Search for the cell housing the specified text and yield its (X, Y) center coordinate. 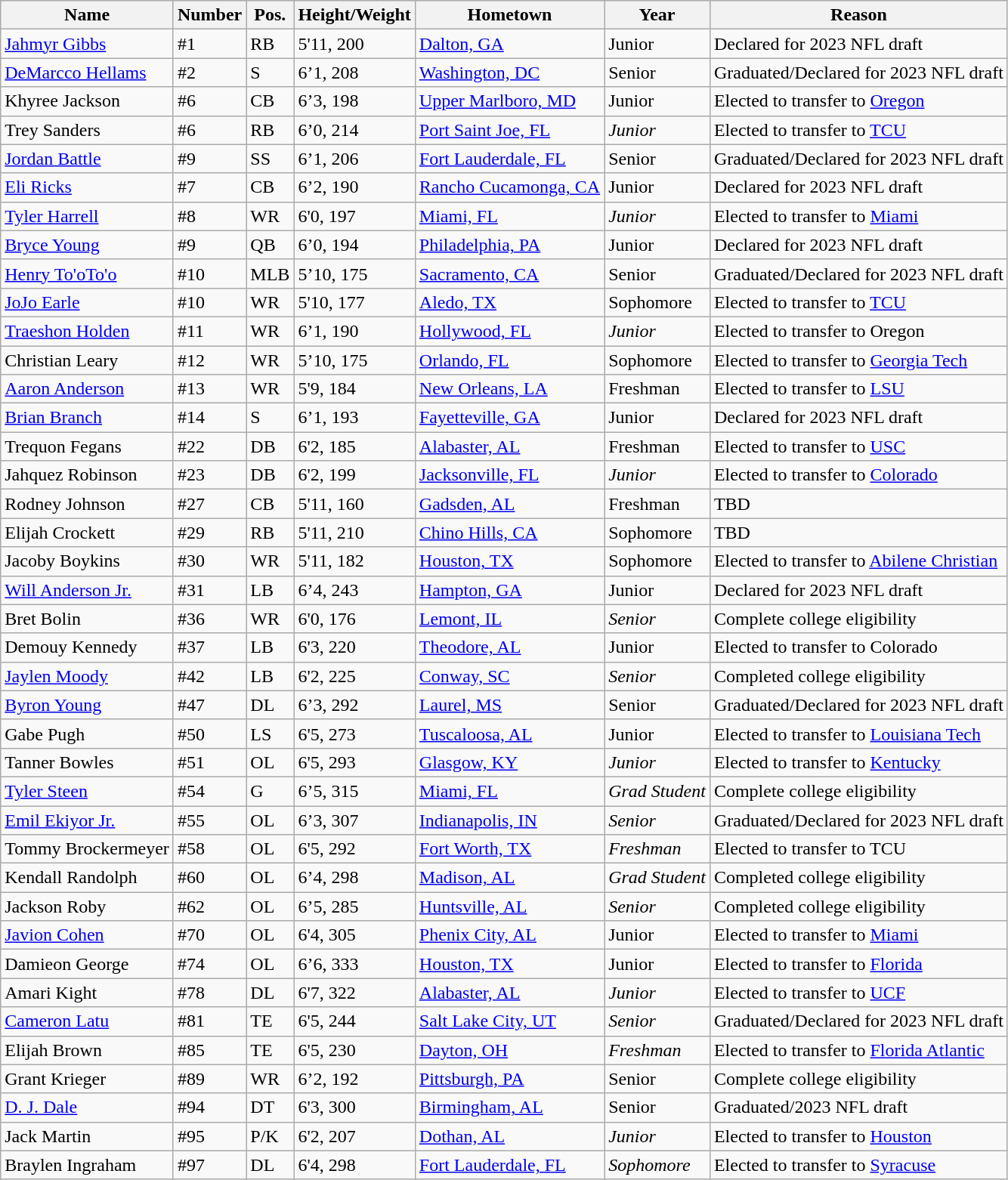
Demouy Kennedy (88, 647)
Elected to transfer to Louisiana Tech (858, 734)
Huntsville, AL (509, 907)
Hometown (509, 15)
#95 (209, 1136)
5'11, 182 (354, 561)
#51 (209, 762)
Name (88, 15)
#60 (209, 878)
Graduated/2023 NFL draft (858, 1107)
P/K (271, 1136)
Washington, DC (509, 73)
6’2, 190 (354, 187)
Birmingham, AL (509, 1107)
Port Saint Joe, FL (509, 130)
6’0, 194 (354, 245)
6'5, 292 (354, 849)
5'11, 200 (354, 44)
Aaron Anderson (88, 389)
Dayton, OH (509, 1050)
Conway, SC (509, 676)
Grant Krieger (88, 1079)
#78 (209, 993)
Philadelphia, PA (509, 245)
#50 (209, 734)
Elijah Brown (88, 1050)
6’6, 333 (354, 964)
Henry To'oTo'o (88, 273)
#22 (209, 446)
Jahmyr Gibbs (88, 44)
Elijah Crockett (88, 533)
#1 (209, 44)
6'5, 273 (354, 734)
6’1, 208 (354, 73)
6’1, 190 (354, 331)
6’1, 193 (354, 418)
#23 (209, 475)
#27 (209, 504)
#29 (209, 533)
Christian Leary (88, 360)
#70 (209, 935)
#13 (209, 389)
Reason (858, 15)
JoJo Earle (88, 302)
Elected to transfer to Syracuse (858, 1165)
Byron Young (88, 705)
Upper Marlboro, MD (509, 101)
#12 (209, 360)
6’3, 198 (354, 101)
Trey Sanders (88, 130)
Eli Ricks (88, 187)
Orlando, FL (509, 360)
Rancho Cucamonga, CA (509, 187)
Kendall Randolph (88, 878)
#97 (209, 1165)
Elected to transfer to Florida (858, 964)
Amari Kight (88, 993)
#31 (209, 590)
Number (209, 15)
Tommy Brockermeyer (88, 849)
Jacoby Boykins (88, 561)
Bryce Young (88, 245)
Will Anderson Jr. (88, 590)
Elected to transfer to LSU (858, 389)
QB (271, 245)
MLB (271, 273)
#81 (209, 1021)
Theodore, AL (509, 647)
#30 (209, 561)
Cameron Latu (88, 1021)
Elected to transfer to Houston (858, 1136)
Rodney Johnson (88, 504)
6'2, 199 (354, 475)
LS (271, 734)
Salt Lake City, UT (509, 1021)
6'4, 298 (354, 1165)
Indianapolis, IN (509, 820)
6'5, 293 (354, 762)
New Orleans, LA (509, 389)
Javion Cohen (88, 935)
6'3, 220 (354, 647)
6'4, 305 (354, 935)
Laurel, MS (509, 705)
Lemont, IL (509, 619)
6’0, 214 (354, 130)
#2 (209, 73)
Jaylen Moody (88, 676)
5'11, 160 (354, 504)
Emil Ekiyor Jr. (88, 820)
D. J. Dale (88, 1107)
SS (271, 159)
Jacksonville, FL (509, 475)
#54 (209, 791)
Chino Hills, CA (509, 533)
#37 (209, 647)
Traeshon Holden (88, 331)
Brian Branch (88, 418)
Tyler Steen (88, 791)
Phenix City, AL (509, 935)
Madison, AL (509, 878)
#85 (209, 1050)
Hollywood, FL (509, 331)
Dothan, AL (509, 1136)
Gabe Pugh (88, 734)
Damieon George (88, 964)
Jackson Roby (88, 907)
6'0, 176 (354, 619)
Jahquez Robinson (88, 475)
6’2, 192 (354, 1079)
Bret Bolin (88, 619)
6’4, 243 (354, 590)
Elected to transfer to Abilene Christian (858, 561)
#42 (209, 676)
#8 (209, 216)
#11 (209, 331)
6’5, 285 (354, 907)
#74 (209, 964)
Elected to transfer to Kentucky (858, 762)
Jordan Battle (88, 159)
Elected to transfer to UCF (858, 993)
6’3, 292 (354, 705)
6'7, 322 (354, 993)
Pittsburgh, PA (509, 1079)
6'2, 207 (354, 1136)
#14 (209, 418)
#55 (209, 820)
Fayetteville, GA (509, 418)
Elected to transfer to Georgia Tech (858, 360)
Glasgow, KY (509, 762)
6'2, 225 (354, 676)
5'10, 177 (354, 302)
5'9, 184 (354, 389)
Elected to transfer to USC (858, 446)
Tyler Harrell (88, 216)
DeMarcco Hellams (88, 73)
#62 (209, 907)
6’1, 206 (354, 159)
#89 (209, 1079)
6’4, 298 (354, 878)
Elected to transfer to Florida Atlantic (858, 1050)
Pos. (271, 15)
6'3, 300 (354, 1107)
Gadsden, AL (509, 504)
#47 (209, 705)
Dalton, GA (509, 44)
5'11, 210 (354, 533)
Tanner Bowles (88, 762)
DT (271, 1107)
Braylen Ingraham (88, 1165)
Khyree Jackson (88, 101)
6’5, 315 (354, 791)
Fort Worth, TX (509, 849)
#36 (209, 619)
G (271, 791)
#7 (209, 187)
#94 (209, 1107)
Aledo, TX (509, 302)
Jack Martin (88, 1136)
6'5, 244 (354, 1021)
Tuscaloosa, AL (509, 734)
Year (657, 15)
6’3, 307 (354, 820)
Hampton, GA (509, 590)
6'0, 197 (354, 216)
Sacramento, CA (509, 273)
Height/Weight (354, 15)
Trequon Fegans (88, 446)
6'2, 185 (354, 446)
6'5, 230 (354, 1050)
#58 (209, 849)
